For the text-containing cell, return its midpoint in [X, Y] coordinate format. 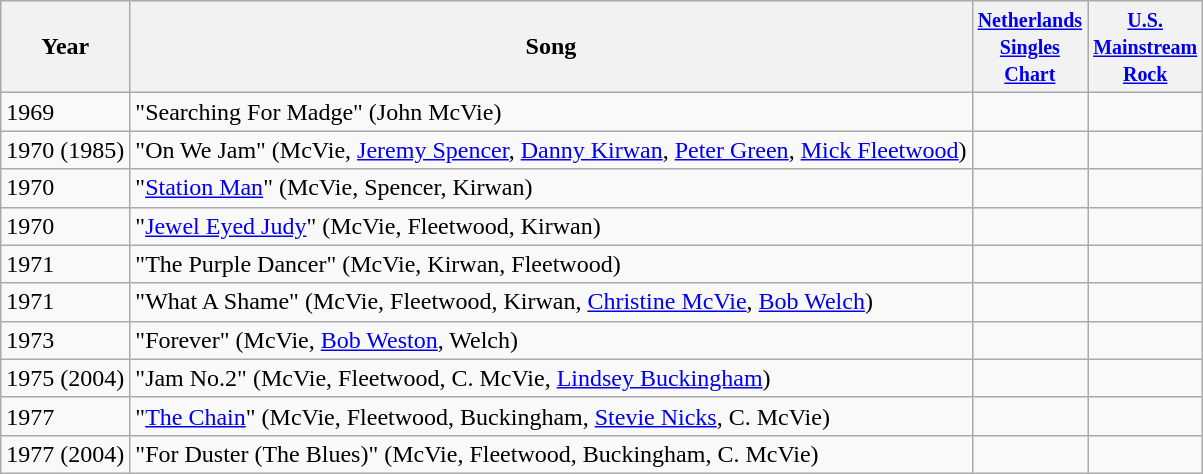
1969 [66, 112]
1975 (2004) [66, 378]
"The Purple Dancer" (McVie, Kirwan, Fleetwood) [551, 264]
"Forever" (McVie, Bob Weston, Welch) [551, 340]
Year [66, 47]
"For Duster (The Blues)" (McVie, Fleetwood, Buckingham, C. McVie) [551, 454]
1977 (2004) [66, 454]
U.S. Mainstream Rock [1146, 47]
1970 (1985) [66, 150]
1977 [66, 416]
"Station Man" (McVie, Spencer, Kirwan) [551, 188]
"Jewel Eyed Judy" (McVie, Fleetwood, Kirwan) [551, 226]
"What A Shame" (McVie, Fleetwood, Kirwan, Christine McVie, Bob Welch) [551, 302]
Netherlands Singles Chart [1030, 47]
"Jam No.2" (McVie, Fleetwood, C. McVie, Lindsey Buckingham) [551, 378]
1973 [66, 340]
"On We Jam" (McVie, Jeremy Spencer, Danny Kirwan, Peter Green, Mick Fleetwood) [551, 150]
"The Chain" (McVie, Fleetwood, Buckingham, Stevie Nicks, C. McVie) [551, 416]
Song [551, 47]
"Searching For Madge" (John McVie) [551, 112]
